From the cell containing the given text, extract its center point as (X, Y) coordinate. 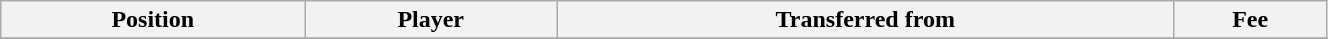
Player (431, 20)
Transferred from (866, 20)
Fee (1250, 20)
Position (153, 20)
